Provide the (X, Y) coordinate of the cell's center where the given text is located.  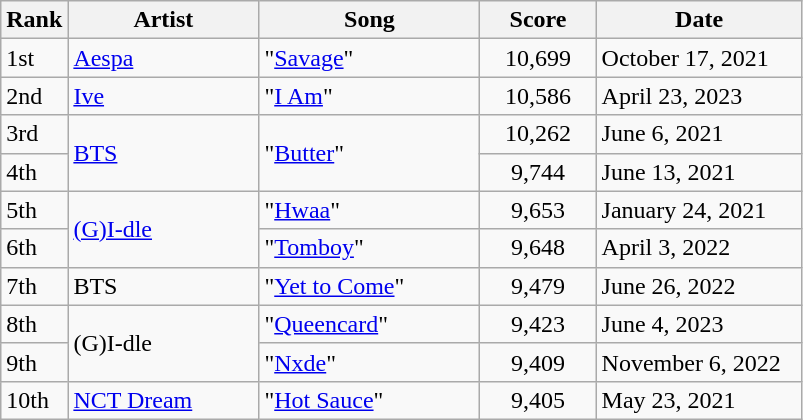
"I Am" (370, 96)
9,423 (538, 324)
10,262 (538, 134)
3rd (34, 134)
June 26, 2022 (699, 286)
2nd (34, 96)
Ive (164, 96)
9,653 (538, 210)
9,479 (538, 286)
9,409 (538, 362)
9,405 (538, 400)
Score (538, 20)
10,586 (538, 96)
May 23, 2021 (699, 400)
"Queencard" (370, 324)
"Yet to Come" (370, 286)
9th (34, 362)
June 4, 2023 (699, 324)
January 24, 2021 (699, 210)
October 17, 2021 (699, 58)
1st (34, 58)
8th (34, 324)
"Hot Sauce" (370, 400)
November 6, 2022 (699, 362)
5th (34, 210)
9,744 (538, 172)
Artist (164, 20)
"Butter" (370, 153)
10,699 (538, 58)
7th (34, 286)
NCT Dream (164, 400)
Aespa (164, 58)
6th (34, 248)
Song (370, 20)
"Tomboy" (370, 248)
"Nxde" (370, 362)
10th (34, 400)
4th (34, 172)
Date (699, 20)
"Savage" (370, 58)
9,648 (538, 248)
April 3, 2022 (699, 248)
Rank (34, 20)
June 6, 2021 (699, 134)
"Hwaa" (370, 210)
April 23, 2023 (699, 96)
June 13, 2021 (699, 172)
